Output the [x, y] coordinate of the center of the cell containing the given text.  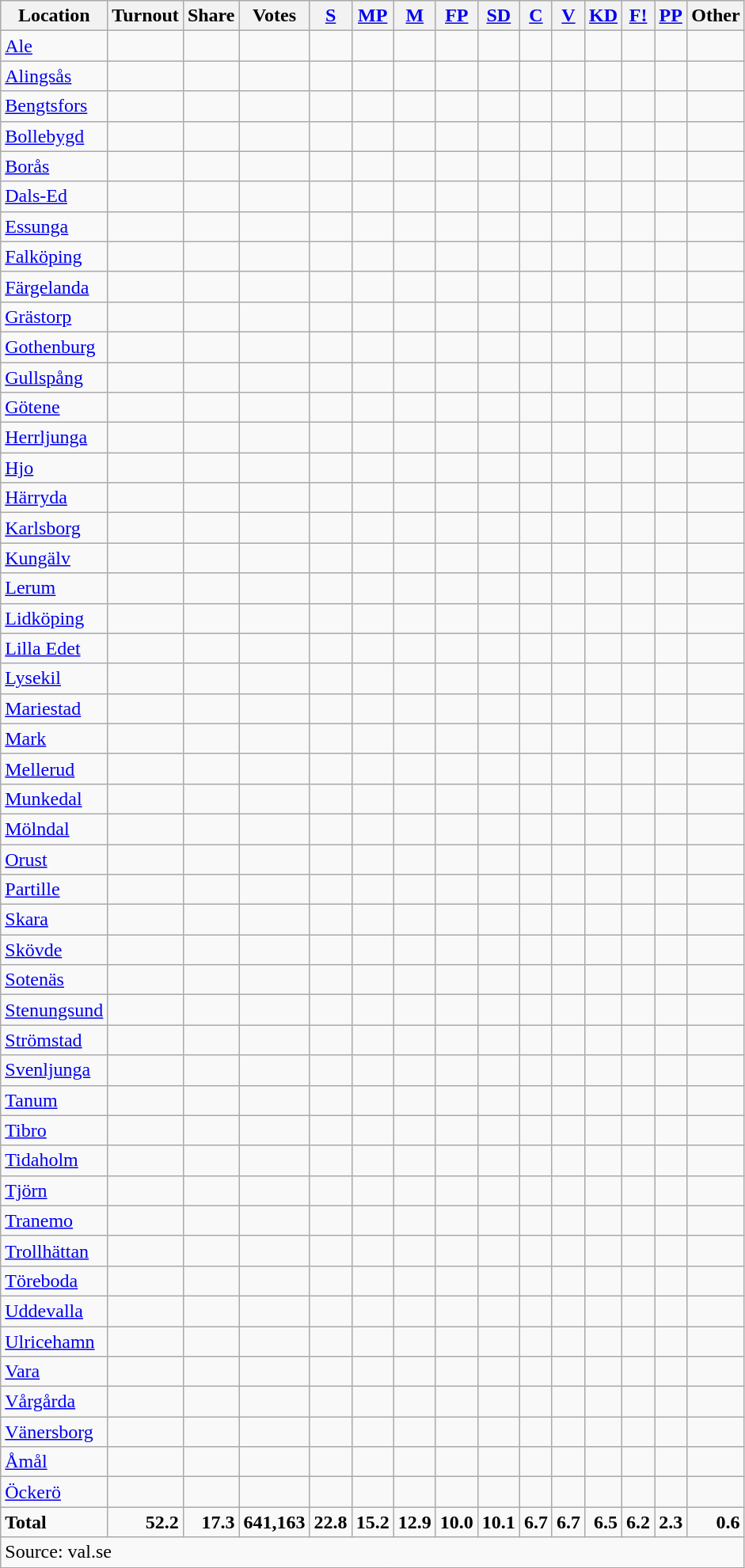
Ulricehamn [54, 1342]
Gullspång [54, 378]
Location [54, 16]
Borås [54, 166]
22.8 [331, 1522]
Kungälv [54, 558]
FP [456, 16]
Tidaholm [54, 1160]
10.0 [456, 1522]
Färgelanda [54, 287]
Vårgårda [54, 1402]
0.6 [716, 1522]
M [415, 16]
52.2 [146, 1522]
Lerum [54, 588]
Total [54, 1522]
Öckerö [54, 1492]
Bengtsfors [54, 106]
Dals-Ed [54, 196]
Mariestad [54, 708]
Mellerud [54, 769]
Gothenburg [54, 347]
Töreboda [54, 1281]
Mark [54, 738]
Stenungsund [54, 1010]
F! [638, 16]
KD [603, 16]
Herrljunga [54, 438]
Essunga [54, 226]
Grästorp [54, 317]
V [568, 16]
Bollebygd [54, 136]
Alingsås [54, 76]
2.3 [671, 1522]
6.2 [638, 1522]
Mölndal [54, 829]
Other [716, 16]
Tranemo [54, 1221]
Skara [54, 920]
Lysekil [54, 678]
Partille [54, 890]
Ale [54, 46]
Votes [274, 16]
Lilla Edet [54, 648]
S [331, 16]
Trollhättan [54, 1251]
Vara [54, 1372]
6.5 [603, 1522]
17.3 [211, 1522]
Skövde [54, 950]
Götene [54, 408]
Uddevalla [54, 1311]
C [535, 16]
Åmål [54, 1462]
Strömstad [54, 1040]
Falköping [54, 256]
SD [499, 16]
Lidköping [54, 618]
Sotenäs [54, 980]
Turnout [146, 16]
Härryda [54, 498]
MP [372, 16]
Orust [54, 859]
641,163 [274, 1522]
10.1 [499, 1522]
Svenljunga [54, 1070]
Hjo [54, 468]
Share [211, 16]
Karlsborg [54, 528]
Tjörn [54, 1190]
Source: val.se [372, 1552]
Tibro [54, 1130]
Tanum [54, 1100]
PP [671, 16]
12.9 [415, 1522]
Vänersborg [54, 1432]
15.2 [372, 1522]
Munkedal [54, 799]
